Return the (x, y) coordinate for the center point of the cell that contains the specified text.  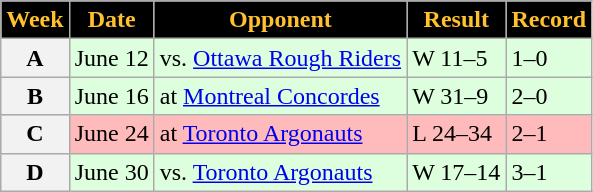
W 17–14 (456, 172)
2–0 (549, 96)
Week (35, 20)
W 31–9 (456, 96)
C (35, 134)
Opponent (280, 20)
June 30 (112, 172)
Record (549, 20)
W 11–5 (456, 58)
2–1 (549, 134)
vs. Ottawa Rough Riders (280, 58)
1–0 (549, 58)
A (35, 58)
Date (112, 20)
June 16 (112, 96)
vs. Toronto Argonauts (280, 172)
June 12 (112, 58)
at Montreal Concordes (280, 96)
Result (456, 20)
L 24–34 (456, 134)
D (35, 172)
at Toronto Argonauts (280, 134)
June 24 (112, 134)
3–1 (549, 172)
B (35, 96)
